Capture the cell that displays the provided text and extract its (X, Y) central coordinate. 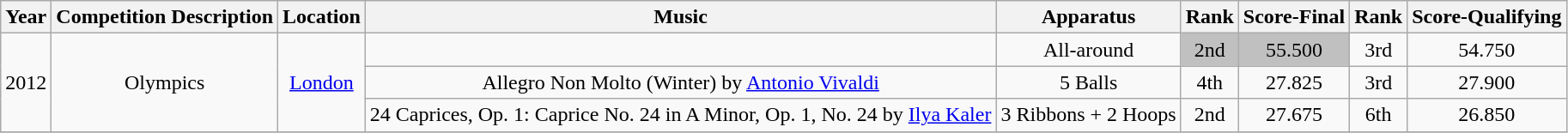
5 Balls (1089, 82)
55.500 (1293, 50)
24 Caprices, Op. 1: Caprice No. 24 in A Minor, Op. 1, No. 24 by Ilya Kaler (680, 115)
Score-Qualifying (1487, 17)
26.850 (1487, 115)
27.675 (1293, 115)
Score-Final (1293, 17)
27.900 (1487, 82)
Competition Description (165, 17)
Apparatus (1089, 17)
London (322, 82)
Year (26, 17)
Music (680, 17)
Olympics (165, 82)
2012 (26, 82)
Location (322, 17)
4th (1209, 82)
3 Ribbons + 2 Hoops (1089, 115)
All-around (1089, 50)
27.825 (1293, 82)
Allegro Non Molto (Winter) by Antonio Vivaldi (680, 82)
54.750 (1487, 50)
6th (1379, 115)
